Scan for the cell matching the given text and deliver its (x, y) coordinate at center. 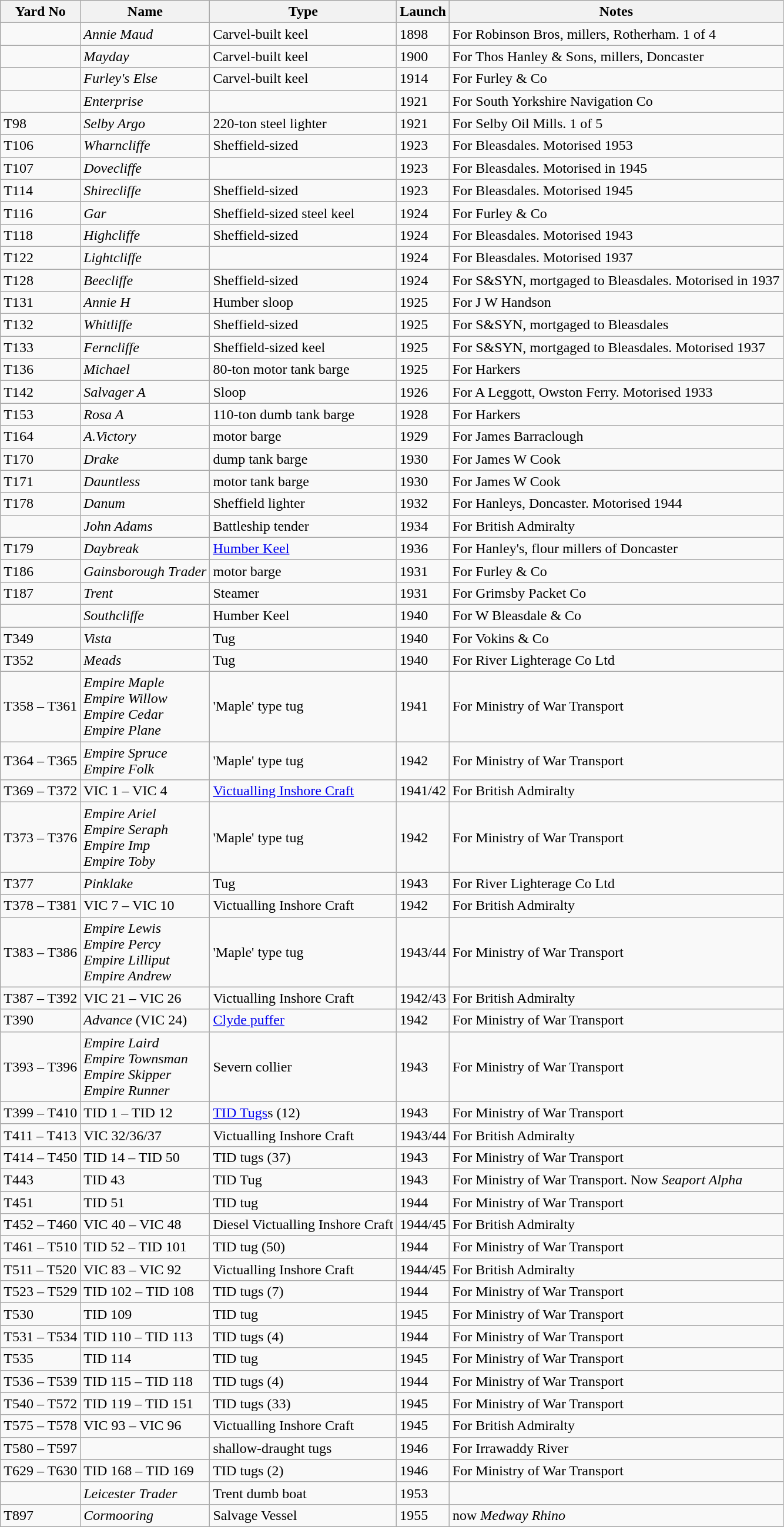
1929 (423, 437)
1955 (423, 1515)
T523 – T529 (41, 1292)
Annie H (145, 303)
Lightcliffe (145, 257)
Beecliffe (145, 280)
Cormooring (145, 1515)
TID 110 – TID 113 (145, 1337)
Trent dumb boat (303, 1493)
T531 – T534 (41, 1337)
T364 – T365 (41, 761)
TID 14 – TID 50 (145, 1157)
For Selby Oil Mills. 1 of 5 (616, 123)
T451 (41, 1202)
Sheffield lighter (303, 504)
Sloop (303, 392)
T530 (41, 1314)
Dauntless (145, 481)
T179 (41, 548)
Highcliffe (145, 235)
For Ministry of War Transport. Now Seaport Alpha (616, 1180)
T186 (41, 571)
TID Tug (303, 1180)
Dovecliffe (145, 168)
T629 – T630 (41, 1471)
TID 119 – TID 151 (145, 1404)
For Bleasdales. Motorised 1937 (616, 257)
110-ton dumb tank barge (303, 414)
T122 (41, 257)
Notes (616, 12)
T399 – T410 (41, 1113)
Drake (145, 459)
T98 (41, 123)
TID tugs (33) (303, 1404)
Empire MapleEmpire WillowEmpire CedarEmpire Plane (145, 706)
T118 (41, 235)
Selby Argo (145, 123)
T580 – T597 (41, 1448)
T136 (41, 370)
For W Bleasdale & Co (616, 615)
1936 (423, 548)
Whitliffe (145, 325)
Southcliffe (145, 615)
Empire LewisEmpire PercyEmpire LilliputEmpire Andrew (145, 952)
T128 (41, 280)
TID 168 – TID 169 (145, 1471)
T443 (41, 1180)
TID 114 (145, 1359)
T171 (41, 481)
now Medway Rhino (616, 1515)
1941 (423, 706)
TID tugs (37) (303, 1157)
1900 (423, 56)
Yard No (41, 12)
T411 – T413 (41, 1135)
Salvage Vessel (303, 1515)
T387 – T392 (41, 998)
For Hanleys, Doncaster. Motorised 1944 (616, 504)
T535 (41, 1359)
T352 (41, 661)
T393 – T396 (41, 1066)
Leicester Trader (145, 1493)
Furley's Else (145, 79)
T114 (41, 190)
TID 1 – TID 12 (145, 1113)
T383 – T386 (41, 952)
Meads (145, 661)
T390 (41, 1020)
T897 (41, 1515)
T461 – T510 (41, 1247)
T116 (41, 213)
T164 (41, 437)
VIC 1 – VIC 4 (145, 791)
T358 – T361 (41, 706)
For J W Handson (616, 303)
TID 52 – TID 101 (145, 1247)
TID 43 (145, 1180)
Advance (VIC 24) (145, 1020)
T153 (41, 414)
80-ton motor tank barge (303, 370)
Ferncliffe (145, 347)
Trent (145, 593)
T132 (41, 325)
220-ton steel lighter (303, 123)
For South Yorkshire Navigation Co (616, 101)
Annie Maud (145, 34)
TID 115 – TID 118 (145, 1381)
For S&SYN, mortgaged to Bleasdales (616, 325)
Humber sloop (303, 303)
Gar (145, 213)
T575 – T578 (41, 1426)
T142 (41, 392)
motor tank barge (303, 481)
Danum (145, 504)
Clyde puffer (303, 1020)
For A Leggott, Owston Ferry. Motorised 1933 (616, 392)
VIC 21 – VIC 26 (145, 998)
TID tug (50) (303, 1247)
Empire ArielEmpire SeraphEmpire ImpEmpire Toby (145, 837)
T414 – T450 (41, 1157)
For Thos Hanley & Sons, millers, Doncaster (616, 56)
Salvager A (145, 392)
dump tank barge (303, 459)
VIC 32/36/37 (145, 1135)
1914 (423, 79)
For Hanley's, flour millers of Doncaster (616, 548)
TID 109 (145, 1314)
T131 (41, 303)
For Bleasdales. Motorised in 1945 (616, 168)
T187 (41, 593)
TID tugs (2) (303, 1471)
Empire SpruceEmpire Folk (145, 761)
For Robinson Bros, millers, Rotherham. 1 of 4 (616, 34)
T133 (41, 347)
1932 (423, 504)
T178 (41, 504)
For Bleasdales. Motorised 1945 (616, 190)
Sheffield-sized keel (303, 347)
T540 – T572 (41, 1404)
For James Barraclough (616, 437)
T536 – T539 (41, 1381)
T378 – T381 (41, 906)
Michael (145, 370)
TID tugs (7) (303, 1292)
Wharncliffe (145, 146)
For S&SYN, mortgaged to Bleasdales. Motorised in 1937 (616, 280)
1942/43 (423, 998)
1898 (423, 34)
Launch (423, 12)
VIC 7 – VIC 10 (145, 906)
VIC 83 – VIC 92 (145, 1270)
TID Tugss (12) (303, 1113)
For Irrawaddy River (616, 1448)
Severn collier (303, 1066)
Steamer (303, 593)
John Adams (145, 526)
Diesel Victualling Inshore Craft (303, 1225)
VIC 40 – VIC 48 (145, 1225)
Sheffield-sized steel keel (303, 213)
Enterprise (145, 101)
Shirecliffe (145, 190)
T170 (41, 459)
Gainsborough Trader (145, 571)
VIC 93 – VIC 96 (145, 1426)
T349 (41, 638)
1934 (423, 526)
1941/42 (423, 791)
For Bleasdales. Motorised 1953 (616, 146)
For Vokins & Co (616, 638)
1953 (423, 1493)
A.Victory (145, 437)
Pinklake (145, 883)
T369 – T372 (41, 791)
Daybreak (145, 548)
Name (145, 12)
T377 (41, 883)
For Grimsby Packet Co (616, 593)
Vista (145, 638)
Empire LairdEmpire TownsmanEmpire SkipperEmpire Runner (145, 1066)
Mayday (145, 56)
T511 – T520 (41, 1270)
Battleship tender (303, 526)
Rosa A (145, 414)
For S&SYN, mortgaged to Bleasdales. Motorised 1937 (616, 347)
shallow-draught tugs (303, 1448)
T452 – T460 (41, 1225)
For Bleasdales. Motorised 1943 (616, 235)
TID 102 – TID 108 (145, 1292)
T106 (41, 146)
T107 (41, 168)
TID 51 (145, 1202)
Type (303, 12)
1928 (423, 414)
T373 – T376 (41, 837)
1926 (423, 392)
